Return the [X, Y] coordinate for the center point of the cell that contains the specified text.  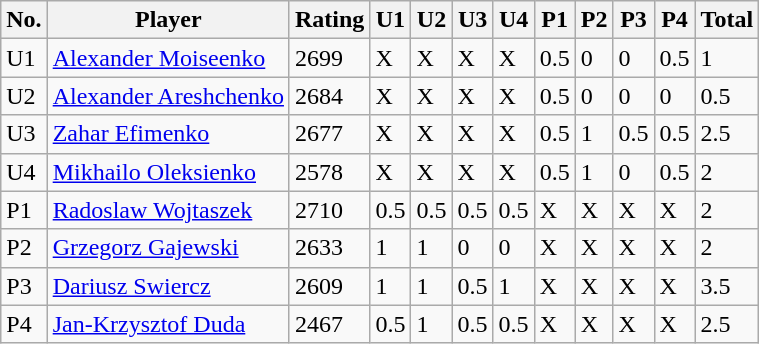
3.5 [727, 286]
2677 [329, 134]
2578 [329, 172]
2699 [329, 58]
Dariusz Swiercz [168, 286]
Mikhailo Oleksienko [168, 172]
2467 [329, 324]
2609 [329, 286]
2710 [329, 210]
Total [727, 20]
2633 [329, 248]
Rating [329, 20]
Radoslaw Wojtaszek [168, 210]
Player [168, 20]
2684 [329, 96]
No. [24, 20]
Zahar Efimenko [168, 134]
Alexander Areshchenko [168, 96]
Grzegorz Gajewski [168, 248]
Alexander Moiseenko [168, 58]
Jan-Krzysztof Duda [168, 324]
